Provide the [X, Y] coordinate of the cell's center where the given text is located.  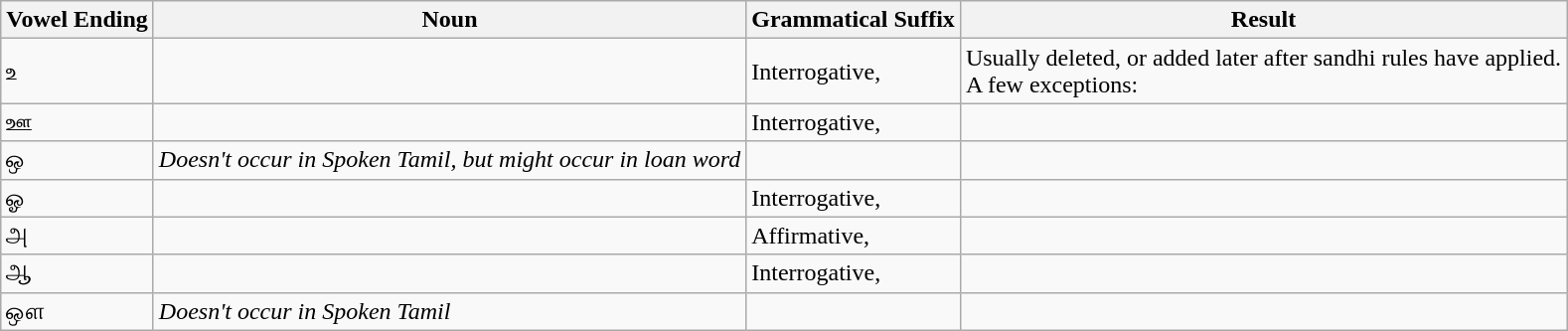
ஒ [78, 160]
ஆ [78, 273]
அ [78, 236]
ஔ [78, 311]
Noun [449, 20]
Result [1263, 20]
Affirmative, [854, 236]
ஓ [78, 198]
Doesn't occur in Spoken Tamil, but might occur in loan word [449, 160]
Usually deleted, or added later after sandhi rules have applied.A few exceptions: [1263, 72]
ஊ [78, 122]
உ [78, 72]
Doesn't occur in Spoken Tamil [449, 311]
Vowel Ending [78, 20]
Grammatical Suffix [854, 20]
